Provide the [x, y] coordinate of the cell's center where the given text is located.  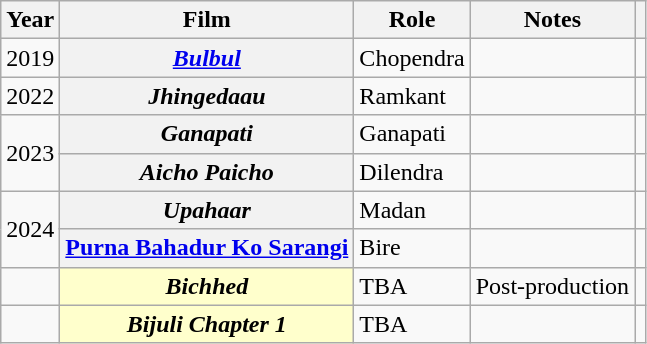
Bijuli Chapter 1 [207, 324]
Post-production [552, 286]
Chopendra [412, 58]
Upahaar [207, 210]
Year [30, 20]
Role [412, 20]
Notes [552, 20]
Bichhed [207, 286]
Film [207, 20]
2022 [30, 96]
Dilendra [412, 172]
Bulbul [207, 58]
Ramkant [412, 96]
Jhingedaau [207, 96]
Madan [412, 210]
2023 [30, 153]
2024 [30, 229]
Aicho Paicho [207, 172]
2019 [30, 58]
Purna Bahadur Ko Sarangi [207, 248]
Bire [412, 248]
